Find where the given text appears and provide that cell's center as (x, y) coordinate. 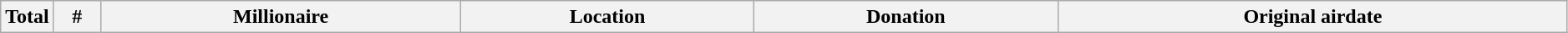
Donation (906, 17)
Location (607, 17)
Total (28, 17)
Millionaire (281, 17)
Original airdate (1312, 17)
# (77, 17)
